Provide the [X, Y] coordinate of the cell's center where the given text is located.  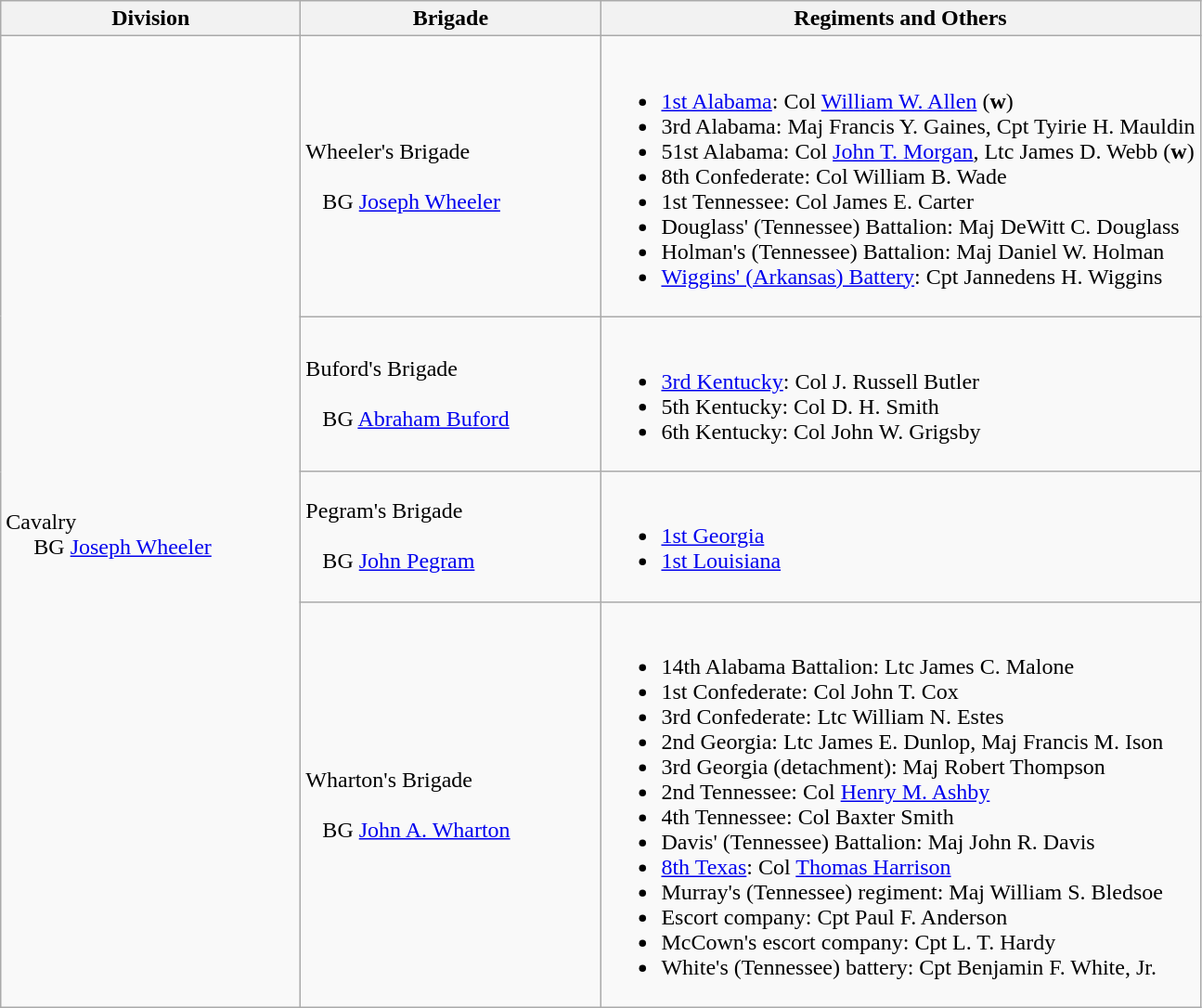
Wheeler's Brigade BG Joseph Wheeler [451, 176]
Brigade [451, 19]
Wharton's Brigade BG John A. Wharton [451, 804]
Pegram's Brigade BG John Pegram [451, 536]
Cavalry BG Joseph Wheeler [150, 522]
Buford's Brigade BG Abraham Buford [451, 394]
Regiments and Others [900, 19]
Division [150, 19]
3rd Kentucky: Col J. Russell Butler5th Kentucky: Col D. H. Smith6th Kentucky: Col John W. Grigsby [900, 394]
1st Georgia1st Louisiana [900, 536]
